Determine the (X, Y) coordinate at the center of the cell enclosing the given text.  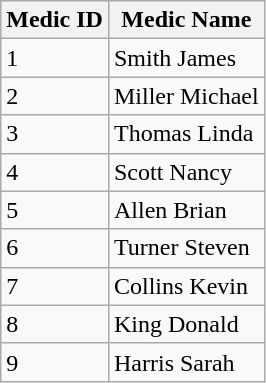
9 (55, 362)
Allen Brian (186, 210)
Smith James (186, 58)
2 (55, 96)
5 (55, 210)
Turner Steven (186, 248)
Medic ID (55, 20)
Harris Sarah (186, 362)
6 (55, 248)
1 (55, 58)
Scott Nancy (186, 172)
Collins Kevin (186, 286)
3 (55, 134)
8 (55, 324)
Miller Michael (186, 96)
Medic Name (186, 20)
7 (55, 286)
4 (55, 172)
Thomas Linda (186, 134)
King Donald (186, 324)
